Capture the cell that displays the provided text and extract its [x, y] central coordinate. 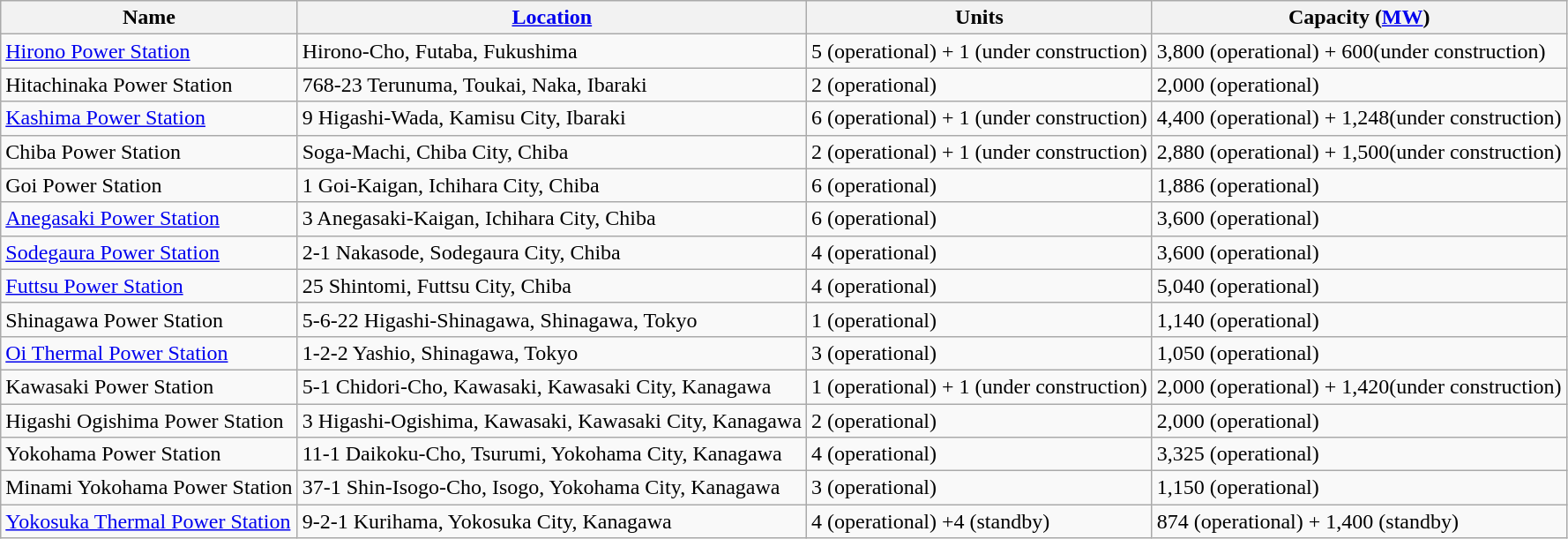
11-1 Daikoku-Cho, Tsurumi, Yokohama City, Kanagawa [552, 454]
4 (operational) +4 (standby) [980, 521]
2,000 (operational) + 1,420(under construction) [1359, 386]
Yokosuka Thermal Power Station [149, 521]
6 (operational) + 1 (under construction) [980, 118]
Shinagawa Power Station [149, 319]
2,880 (operational) + 1,500(under construction) [1359, 152]
Sodegaura Power Station [149, 252]
9 Higashi-Wada, Kamisu City, Ibaraki [552, 118]
3 Anegasaki-Kaigan, Ichihara City, Chiba [552, 219]
5-6-22 Higashi-Shinagawa, Shinagawa, Tokyo [552, 319]
Location [552, 18]
37-1 Shin-Isogo-Cho, Isogo, Yokohama City, Kanagawa [552, 488]
1,140 (operational) [1359, 319]
1,150 (operational) [1359, 488]
3,800 (operational) + 600(under construction) [1359, 51]
874 (operational) + 1,400 (standby) [1359, 521]
Futtsu Power Station [149, 286]
Hitachinaka Power Station [149, 85]
Capacity (MW) [1359, 18]
Hirono Power Station [149, 51]
Chiba Power Station [149, 152]
4,400 (operational) + 1,248(under construction) [1359, 118]
2-1 Nakasode, Sodegaura City, Chiba [552, 252]
1,050 (operational) [1359, 353]
1 (operational) + 1 (under construction) [980, 386]
Soga-Machi, Chiba City, Chiba [552, 152]
3 Higashi-Ogishima, Kawasaki, Kawasaki City, Kanagawa [552, 421]
1,886 (operational) [1359, 185]
1 (operational) [980, 319]
Units [980, 18]
Kawasaki Power Station [149, 386]
1-2-2 Yashio, Shinagawa, Tokyo [552, 353]
Anegasaki Power Station [149, 219]
9-2-1 Kurihama, Yokosuka City, Kanagawa [552, 521]
5 (operational) + 1 (under construction) [980, 51]
Minami Yokohama Power Station [149, 488]
Oi Thermal Power Station [149, 353]
Higashi Ogishima Power Station [149, 421]
Kashima Power Station [149, 118]
Yokohama Power Station [149, 454]
2 (operational) + 1 (under construction) [980, 152]
5,040 (operational) [1359, 286]
3,325 (operational) [1359, 454]
768-23 Terunuma, Toukai, Naka, Ibaraki [552, 85]
5-1 Chidori-Cho, Kawasaki, Kawasaki City, Kanagawa [552, 386]
1 Goi-Kaigan, Ichihara City, Chiba [552, 185]
Name [149, 18]
25 Shintomi, Futtsu City, Chiba [552, 286]
Goi Power Station [149, 185]
Hirono-Cho, Futaba, Fukushima [552, 51]
